Extract the [X, Y] coordinate from the center of the cell holding the provided text.  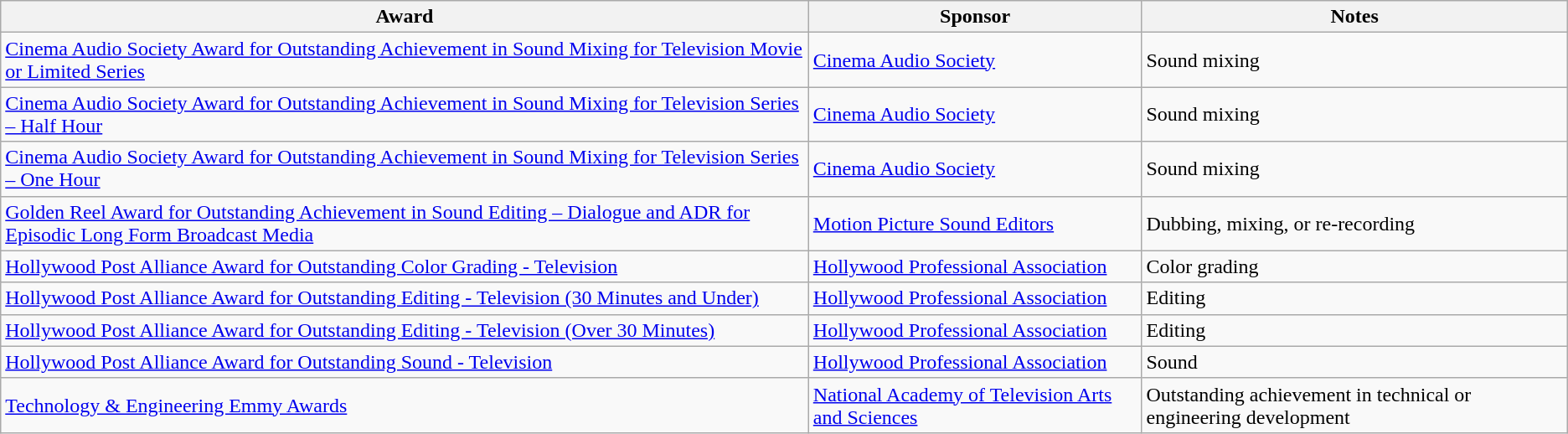
Motion Picture Sound Editors [975, 223]
Hollywood Post Alliance Award for Outstanding Editing - Television (Over 30 Minutes) [405, 330]
Golden Reel Award for Outstanding Achievement in Sound Editing – Dialogue and ADR for Episodic Long Form Broadcast Media [405, 223]
Outstanding achievement in technical or engineering development [1354, 406]
Dubbing, mixing, or re-recording [1354, 223]
Hollywood Post Alliance Award for Outstanding Color Grading - Television [405, 266]
Notes [1354, 17]
Hollywood Post Alliance Award for Outstanding Sound - Television [405, 362]
Sponsor [975, 17]
Cinema Audio Society Award for Outstanding Achievement in Sound Mixing for Television Series – Half Hour [405, 114]
Technology & Engineering Emmy Awards [405, 406]
Cinema Audio Society Award for Outstanding Achievement in Sound Mixing for Television Movie or Limited Series [405, 60]
Color grading [1354, 266]
Sound [1354, 362]
Cinema Audio Society Award for Outstanding Achievement in Sound Mixing for Television Series – One Hour [405, 169]
Hollywood Post Alliance Award for Outstanding Editing - Television (30 Minutes and Under) [405, 298]
Award [405, 17]
National Academy of Television Arts and Sciences [975, 406]
